Scan for the cell matching the given text and deliver its [x, y] coordinate at center. 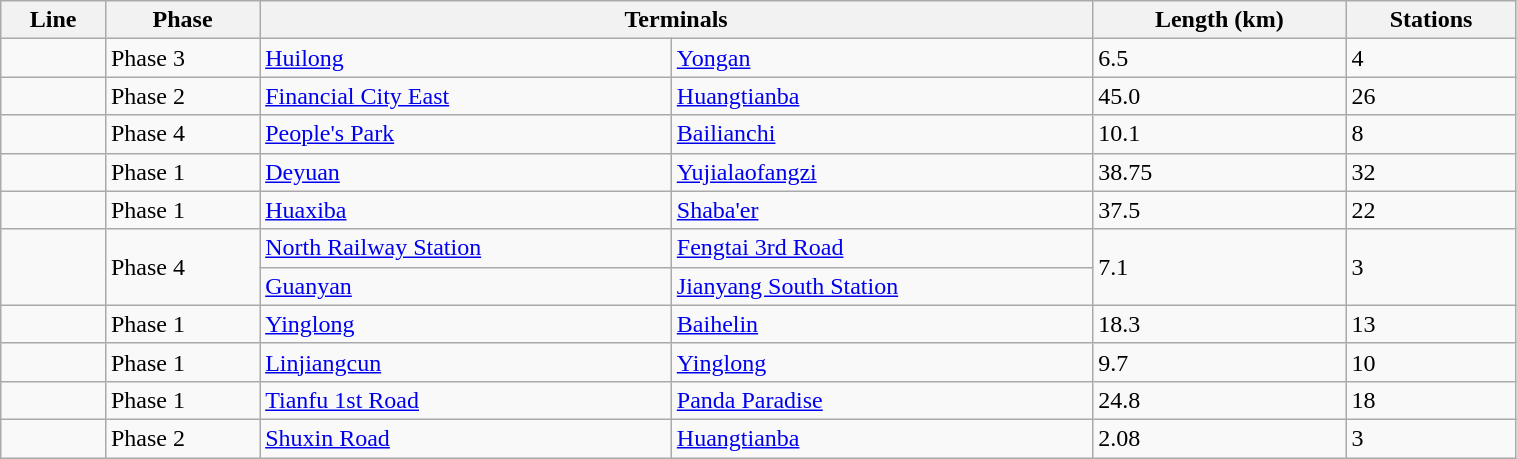
Tianfu 1st Road [466, 400]
45.0 [1220, 96]
22 [1431, 210]
6.5 [1220, 58]
Yujialaofangzi [882, 172]
Deyuan [466, 172]
Phase 3 [182, 58]
Linjiangcun [466, 362]
9.7 [1220, 362]
Huilong [466, 58]
18 [1431, 400]
Financial City East [466, 96]
2.08 [1220, 438]
Shuxin Road [466, 438]
Huaxiba [466, 210]
10 [1431, 362]
10.1 [1220, 134]
People's Park [466, 134]
Terminals [676, 20]
32 [1431, 172]
Panda Paradise [882, 400]
37.5 [1220, 210]
Phase [182, 20]
26 [1431, 96]
Guanyan [466, 286]
Shaba'er [882, 210]
Baihelin [882, 324]
13 [1431, 324]
Stations [1431, 20]
38.75 [1220, 172]
Fengtai 3rd Road [882, 248]
Yongan [882, 58]
24.8 [1220, 400]
Jianyang South Station [882, 286]
Length (km) [1220, 20]
7.1 [1220, 267]
Bailianchi [882, 134]
4 [1431, 58]
8 [1431, 134]
Line [54, 20]
North Railway Station [466, 248]
18.3 [1220, 324]
